Identify which cell holds the provided text, then report its [x, y] central coordinate. 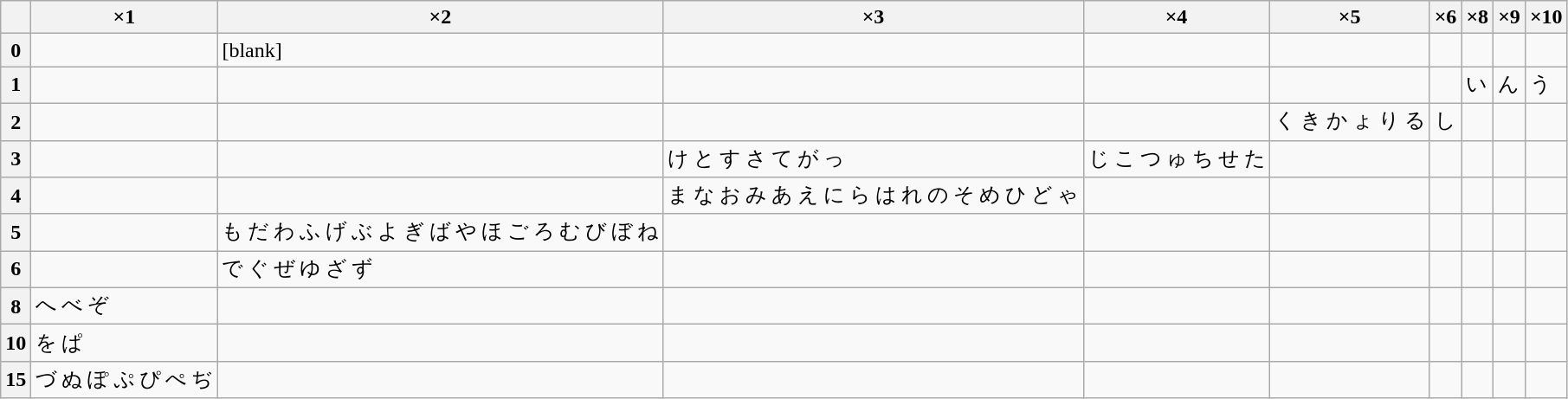
×1 [125, 17]
2 [16, 121]
け と す さ て が っ [873, 159]
6 [16, 270]
8 [16, 306]
15 [16, 379]
10 [16, 343]
も だ わ ふ げ ぶ よ ぎ ば や ほ ご ろ む び ぼ ね [440, 232]
[blank] [440, 50]
ん [1510, 85]
0 [16, 50]
い [1477, 85]
へ べ ぞ [125, 306]
×2 [440, 17]
づ ぬ ぽ ぷ ぴ ぺ ぢ [125, 379]
3 [16, 159]
5 [16, 232]
×9 [1510, 17]
×3 [873, 17]
1 [16, 85]
で ぐ ぜ ゆ ざ ず [440, 270]
×6 [1446, 17]
く き か ょ り る [1349, 121]
×4 [1176, 17]
う [1546, 85]
4 [16, 196]
じ こ つ ゅ ち せ た [1176, 159]
し [1446, 121]
ま な お み あ え に ら は れ の そ め ひ ど ゃ [873, 196]
×10 [1546, 17]
を ぱ [125, 343]
×8 [1477, 17]
×5 [1349, 17]
